Extract the (X, Y) coordinate from the center of the cell holding the provided text.  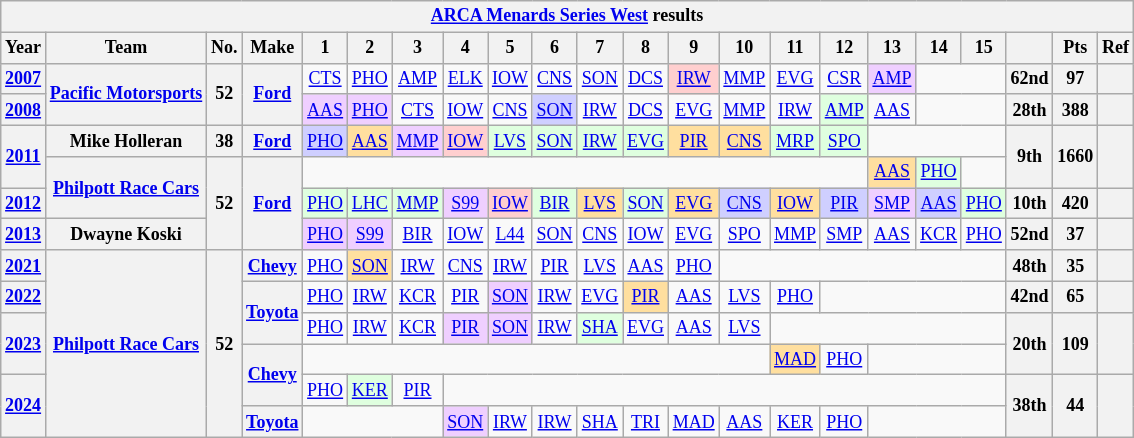
Pts (1076, 48)
10th (1030, 204)
Pacific Motorsports (126, 94)
Team (126, 48)
Mike Holleran (126, 140)
2013 (24, 234)
42nd (1030, 296)
4 (466, 48)
2011 (24, 156)
7 (600, 48)
109 (1076, 343)
2 (370, 48)
97 (1076, 78)
420 (1076, 204)
37 (1076, 234)
5 (510, 48)
20th (1030, 343)
44 (1076, 406)
Dwayne Koski (126, 234)
3 (418, 48)
11 (796, 48)
1660 (1076, 156)
Make (272, 48)
1 (326, 48)
48th (1030, 266)
2024 (24, 406)
13 (892, 48)
TRI (646, 422)
14 (939, 48)
52nd (1030, 234)
ARCA Menards Series West results (567, 16)
2007 (24, 78)
9th (1030, 156)
38th (1030, 406)
35 (1076, 266)
28th (1030, 110)
8 (646, 48)
15 (984, 48)
388 (1076, 110)
12 (844, 48)
2021 (24, 266)
6 (554, 48)
38 (224, 140)
65 (1076, 296)
CSR (844, 78)
2023 (24, 343)
L44 (510, 234)
9 (694, 48)
2022 (24, 296)
10 (744, 48)
2008 (24, 110)
ELK (466, 78)
2012 (24, 204)
Year (24, 48)
LHC (370, 204)
62nd (1030, 78)
Ref (1116, 48)
No. (224, 48)
MRP (796, 140)
